Locate the cell with the specified text and output its (x, y) center coordinate. 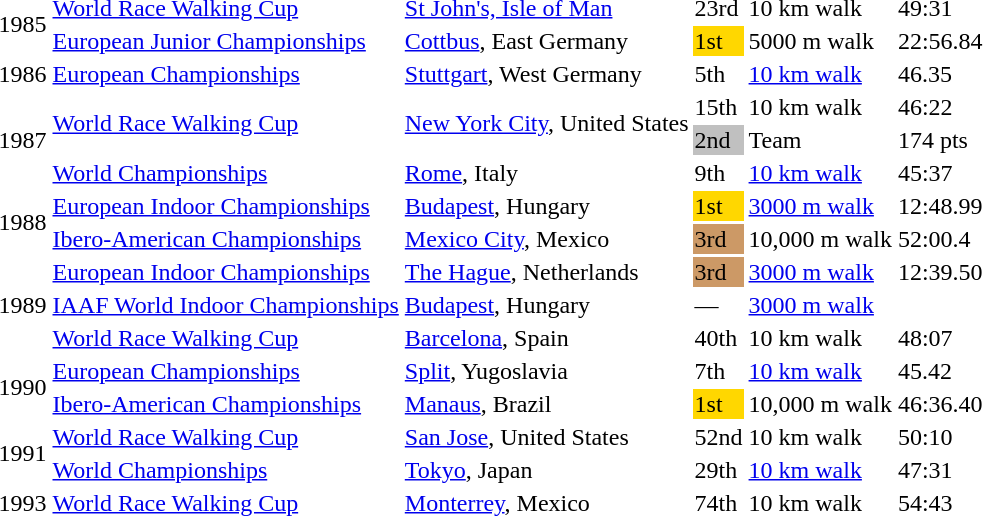
9th (718, 173)
IAAF World Indoor Championships (226, 305)
5000 m walk (820, 41)
Mexico City, Mexico (546, 239)
The Hague, Netherlands (546, 272)
5th (718, 74)
European Junior Championships (226, 41)
Cottbus, East Germany (546, 41)
2nd (718, 140)
52nd (718, 437)
Barcelona, Spain (546, 338)
29th (718, 470)
Team (820, 140)
7th (718, 371)
Split, Yugoslavia (546, 371)
Rome, Italy (546, 173)
— (718, 305)
15th (718, 107)
San Jose, United States (546, 437)
40th (718, 338)
Stuttgart, West Germany (546, 74)
Manaus, Brazil (546, 404)
Tokyo, Japan (546, 470)
New York City, United States (546, 124)
